Extract the [X, Y] coordinate from the center of the cell holding the provided text.  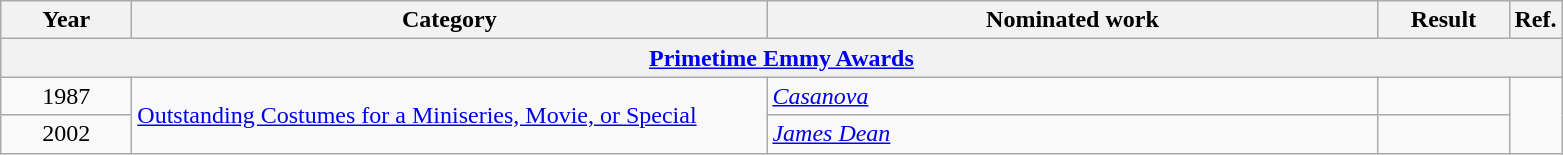
Nominated work [1072, 20]
1987 [66, 96]
Year [66, 20]
Ref. [1536, 20]
Casanova [1072, 96]
2002 [66, 134]
James Dean [1072, 134]
Primetime Emmy Awards [782, 58]
Result [1444, 20]
Category [450, 20]
Outstanding Costumes for a Miniseries, Movie, or Special [450, 115]
